Provide the (X, Y) coordinate of the cell's center where the given text is located.  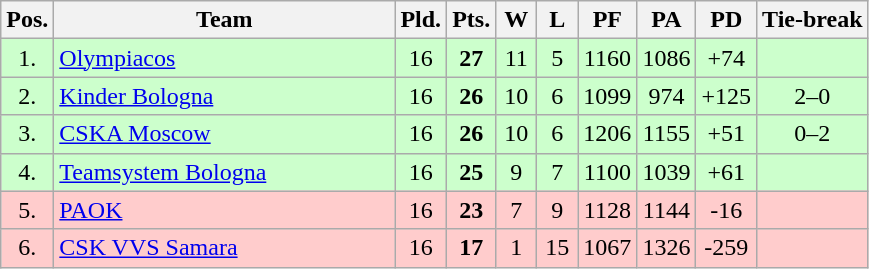
1326 (666, 248)
23 (472, 210)
1086 (666, 58)
27 (472, 58)
1039 (666, 172)
CSKA Moscow (224, 134)
Pts. (472, 20)
1 (516, 248)
11 (516, 58)
25 (472, 172)
CSK VVS Samara (224, 248)
PD (726, 20)
PA (666, 20)
Olympiacos (224, 58)
1099 (608, 96)
PF (608, 20)
1067 (608, 248)
-259 (726, 248)
974 (666, 96)
4. (28, 172)
+51 (726, 134)
6. (28, 248)
3. (28, 134)
1. (28, 58)
Pld. (421, 20)
Pos. (28, 20)
1128 (608, 210)
17 (472, 248)
L (558, 20)
Kinder Bologna (224, 96)
Team (224, 20)
Tie-break (813, 20)
+74 (726, 58)
+125 (726, 96)
1155 (666, 134)
1206 (608, 134)
PAOK (224, 210)
+61 (726, 172)
5 (558, 58)
1100 (608, 172)
1160 (608, 58)
2. (28, 96)
-16 (726, 210)
15 (558, 248)
W (516, 20)
2–0 (813, 96)
5. (28, 210)
0–2 (813, 134)
1144 (666, 210)
Teamsystem Bologna (224, 172)
